Scan for the cell matching the given text and deliver its (X, Y) coordinate at center. 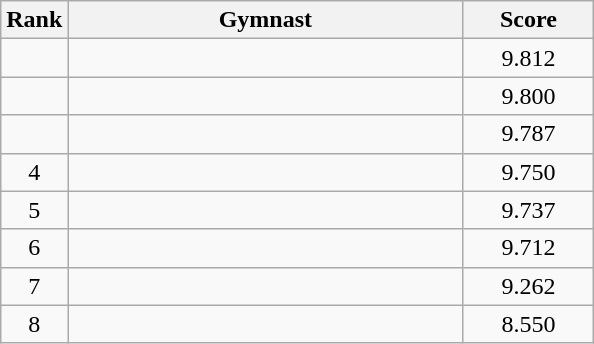
8.550 (528, 324)
9.800 (528, 96)
9.712 (528, 248)
6 (34, 248)
7 (34, 286)
9.737 (528, 210)
9.787 (528, 134)
8 (34, 324)
Rank (34, 20)
9.262 (528, 286)
4 (34, 172)
9.812 (528, 58)
Score (528, 20)
5 (34, 210)
Gymnast (266, 20)
9.750 (528, 172)
